Provide the [X, Y] coordinate of the cell's center where the given text is located.  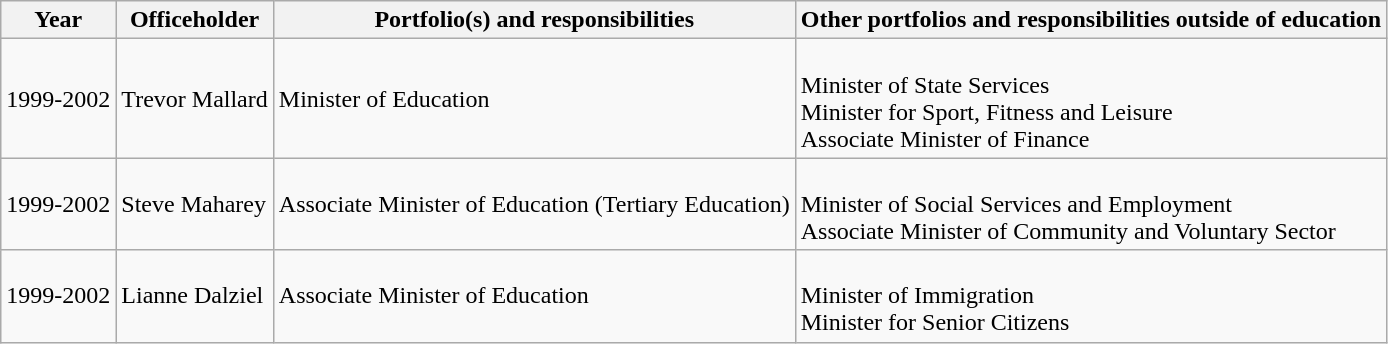
Steve Maharey [195, 204]
Associate Minister of Education [534, 296]
Officeholder [195, 20]
Year [58, 20]
Lianne Dalziel [195, 296]
Trevor Mallard [195, 98]
Other portfolios and responsibilities outside of education [1091, 20]
Minister of Education [534, 98]
Minister of State ServicesMinister for Sport, Fitness and LeisureAssociate Minister of Finance [1091, 98]
Associate Minister of Education (Tertiary Education) [534, 204]
Portfolio(s) and responsibilities [534, 20]
Minister of Social Services and EmploymentAssociate Minister of Community and Voluntary Sector [1091, 204]
Minister of ImmigrationMinister for Senior Citizens [1091, 296]
